Extract the [X, Y] coordinate from the center of the cell holding the provided text.  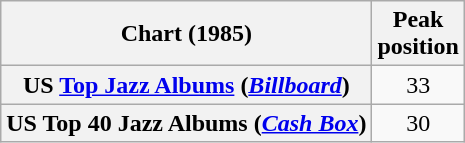
US Top 40 Jazz Albums (Cash Box) [186, 123]
33 [418, 85]
30 [418, 123]
Chart (1985) [186, 34]
US Top Jazz Albums (Billboard) [186, 85]
Peakposition [418, 34]
